For the text-containing cell, return its midpoint in [X, Y] coordinate format. 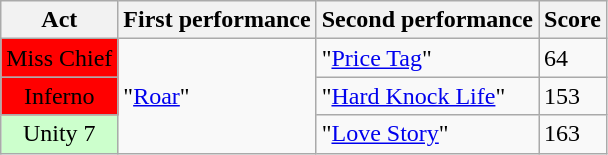
"Love Story" [427, 134]
Inferno [60, 96]
Second performance [427, 20]
"Hard Knock Life" [427, 96]
163 [572, 134]
Miss Chief [60, 58]
Act [60, 20]
First performance [217, 20]
Unity 7 [60, 134]
"Price Tag" [427, 58]
64 [572, 58]
153 [572, 96]
Score [572, 20]
"Roar" [217, 96]
